Detect which cell encompasses the target text, then output its [X, Y] center coordinate. 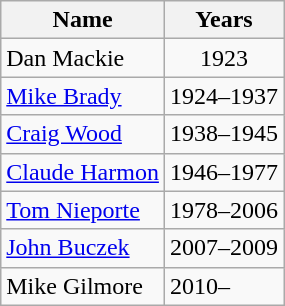
Tom Nieporte [83, 210]
1946–1977 [224, 172]
1923 [224, 58]
Mike Gilmore [83, 286]
1938–1945 [224, 134]
John Buczek [83, 248]
2010– [224, 286]
Dan Mackie [83, 58]
Claude Harmon [83, 172]
Craig Wood [83, 134]
Name [83, 20]
1978–2006 [224, 210]
Years [224, 20]
1924–1937 [224, 96]
Mike Brady [83, 96]
2007–2009 [224, 248]
